Extract the [X, Y] coordinate from the center of the cell holding the provided text.  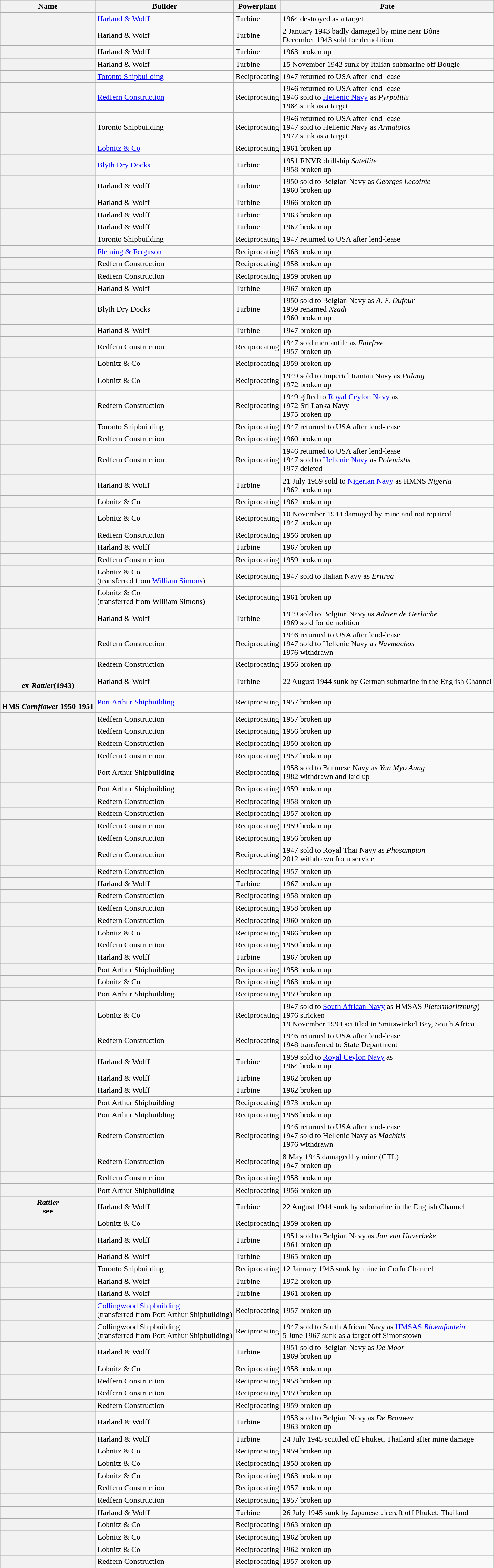
15 November 1942 sunk by Italian submarine off Bougie [387, 64]
12 January 1945 sunk by mine in Corfu Channel [387, 1269]
Fate [387, 6]
10 November 1944 damaged by mine and not repaired 1947 broken up [387, 519]
Powerplant [257, 6]
21 July 1959 sold to Nigerian Navy as HMNS Nigeria 1962 broken up [387, 485]
1965 broken up [387, 1257]
1946 returned to USA after lend-lease1947 sold to Hellenic Navy as Armatolos1977 sunk as a target [387, 127]
1973 broken up [387, 1103]
Fleming & Ferguson [165, 252]
1946 returned to USA after lend-lease1947 sold to Hellenic Navy as Navmachos1976 withdrawn [387, 644]
1950 sold to Belgian Navy as A. F. Dufour1959 renamed Nzadi1960 broken up [387, 309]
Name [48, 6]
1951 RNVR drillship Satellite1958 broken up [387, 165]
HMS Cornflower 1950-1951 [48, 702]
1947 sold to South African Navy as HMSAS Pietermaritzburg) 1976 stricken 19 November 1994 scuttled in Smitswinkel Bay, South Africa [387, 1015]
1947 broken up [387, 330]
1946 returned to USA after lend-lease1947 sold to Hellenic Navy as Machitis 1976 withdrawn [387, 1136]
1947 sold to South African Navy as HMSAS Bloemfontein5 June 1967 sunk as a target off Simonstown [387, 1331]
1959 sold to Royal Ceylon Navy as 1964 broken up [387, 1061]
24 July 1945 scuttled off Phuket, Thailand after mine damage [387, 1439]
1949 sold to Belgian Navy as Adrien de Gerlache1969 sold for demolition [387, 618]
1946 returned to USA after lend-lease1947 sold to Hellenic Navy as Polemistis1977 deleted [387, 460]
1951 sold to Belgian Navy as Jan van Haverbeke1961 broken up [387, 1240]
8 May 1945 damaged by mine (CTL) 1947 broken up [387, 1161]
1949 sold to Imperial Iranian Navy as Palang 1972 broken up [387, 380]
1972 broken up [387, 1281]
1951 sold to Belgian Navy as De Moor1969 broken up [387, 1352]
1953 sold to Belgian Navy as De Brouwer1963 broken up [387, 1422]
22 August 1944 sunk by German submarine in the English Channel [387, 681]
ex-Rattler(1943) [48, 681]
1950 sold to Belgian Navy as Georges Lecointe1960 broken up [387, 186]
Builder [165, 6]
1949 gifted to Royal Ceylon Navy as 1972 Sri Lanka Navy1975 broken up [387, 405]
1947 sold to Italian Navy as Eritrea [387, 576]
1946 returned to USA after lend-lease1948 transferred to State Department [387, 1041]
22 August 1944 sunk by submarine in the English Channel [387, 1206]
1964 destroyed as a target [387, 19]
1946 returned to USA after lend-lease1946 sold to Hellenic Navy as Pyrpolitis1984 sunk as a target [387, 97]
26 July 1945 sunk by Japanese aircraft off Phuket, Thailand [387, 1513]
Rattlersee [48, 1206]
2 January 1943 badly damaged by mine near BôneDecember 1943 sold for demolition [387, 35]
1958 sold to Burmese Navy as Yan Myo Aung 1982 withdrawn and laid up [387, 772]
1947 sold to Royal Thai Navy as Phosampton2012 withdrawn from service [387, 855]
1947 sold mercantile as Fairfree1957 broken up [387, 347]
